Extract the (x, y) coordinate from the center of the cell holding the provided text.  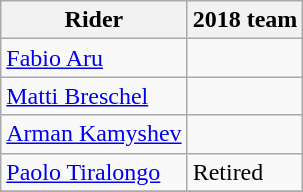
Matti Breschel (94, 96)
Fabio Aru (94, 58)
Arman Kamyshev (94, 134)
Retired (245, 172)
2018 team (245, 20)
Rider (94, 20)
Paolo Tiralongo (94, 172)
